For the text-containing cell, return its midpoint in [X, Y] coordinate format. 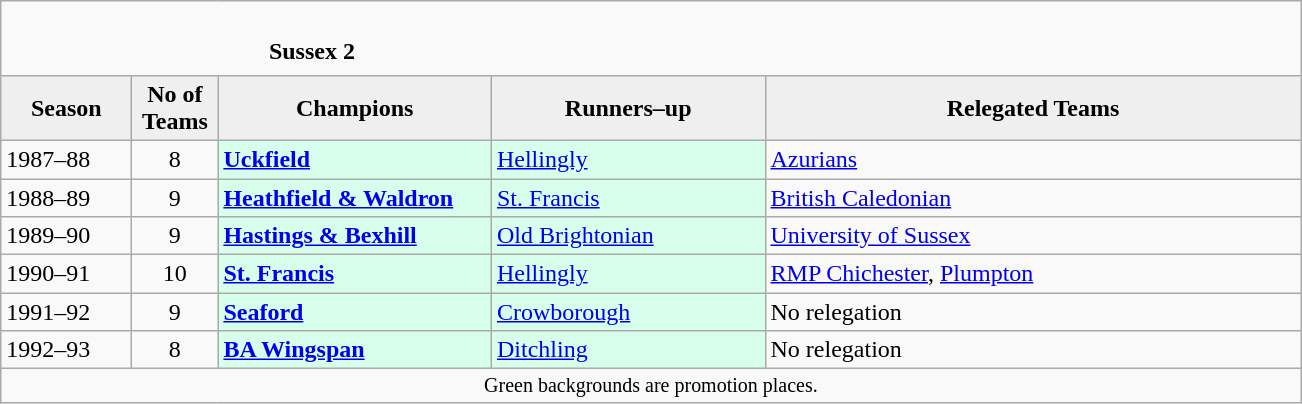
Seaford [355, 312]
Champions [355, 108]
Green backgrounds are promotion places. [651, 386]
1989–90 [66, 236]
Season [66, 108]
1992–93 [66, 350]
University of Sussex [1033, 236]
British Caledonian [1033, 197]
Azurians [1033, 159]
Uckfield [355, 159]
Runners–up [628, 108]
Heathfield & Waldron [355, 197]
RMP Chichester, Plumpton [1033, 274]
1990–91 [66, 274]
Old Brightonian [628, 236]
BA Wingspan [355, 350]
No of Teams [175, 108]
Crowborough [628, 312]
Relegated Teams [1033, 108]
Ditchling [628, 350]
1988–89 [66, 197]
1987–88 [66, 159]
Hastings & Bexhill [355, 236]
1991–92 [66, 312]
10 [175, 274]
